Return (X, Y) of the center of cell containing provided text 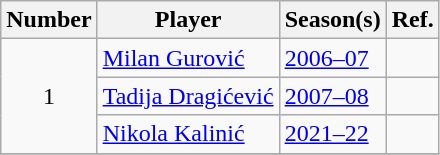
Nikola Kalinić (188, 134)
Player (188, 20)
Milan Gurović (188, 58)
Tadija Dragićević (188, 96)
Number (49, 20)
2006–07 (332, 58)
Season(s) (332, 20)
Ref. (412, 20)
1 (49, 96)
2007–08 (332, 96)
2021–22 (332, 134)
